Detect which cell encompasses the target text, then output its [x, y] center coordinate. 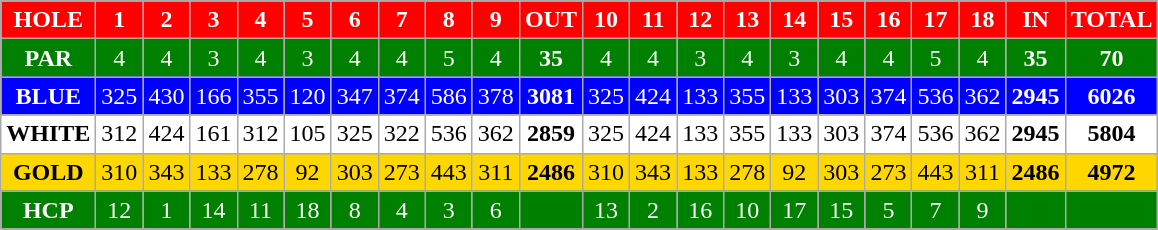
IN [1036, 20]
161 [214, 134]
166 [214, 96]
6026 [1112, 96]
586 [448, 96]
2859 [550, 134]
347 [354, 96]
105 [308, 134]
3081 [550, 96]
4972 [1112, 172]
GOLD [48, 172]
430 [166, 96]
PAR [48, 58]
BLUE [48, 96]
5804 [1112, 134]
120 [308, 96]
70 [1112, 58]
WHITE [48, 134]
HOLE [48, 20]
322 [402, 134]
OUT [550, 20]
378 [496, 96]
HCP [48, 210]
TOTAL [1112, 20]
